Return (X, Y) of the center of cell containing provided text 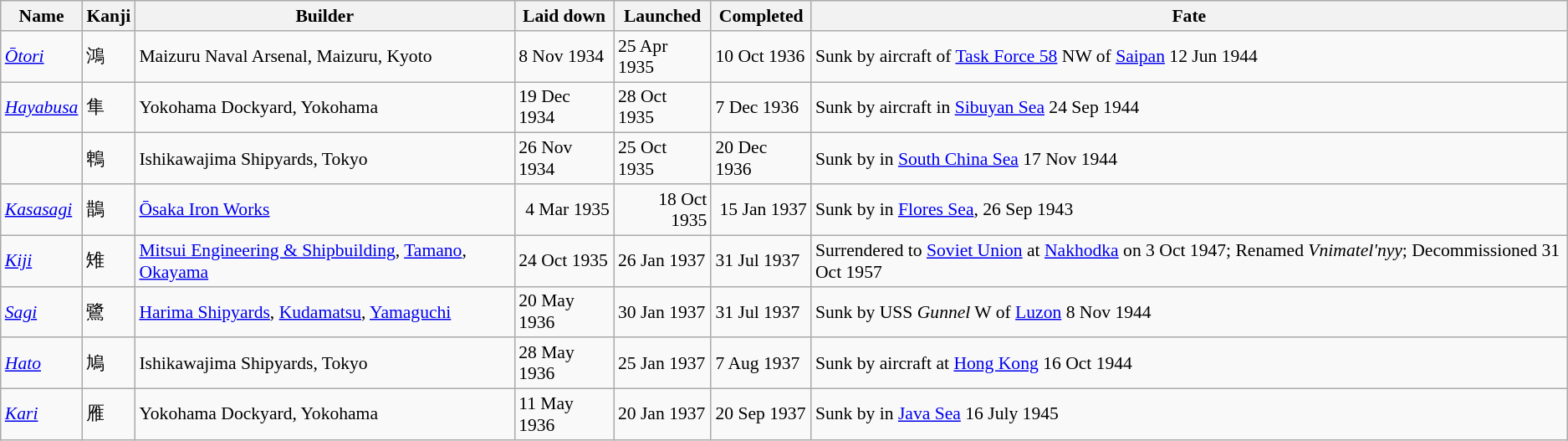
Name (42, 16)
Sagi (42, 311)
Sunk by aircraft of Task Force 58 NW of Saipan 12 Jun 1944 (1189, 57)
15 Jan 1937 (761, 209)
Hayabusa (42, 107)
Maizuru Naval Arsenal, Maizuru, Kyoto (324, 57)
25 Oct 1935 (662, 159)
20 May 1936 (564, 311)
30 Jan 1937 (662, 311)
Harima Shipyards, Kudamatsu, Yamaguchi (324, 311)
4 Mar 1935 (564, 209)
Sunk by in Flores Sea, 26 Sep 1943 (1189, 209)
鳩 (109, 363)
Kasasagi (42, 209)
10 Oct 1936 (761, 57)
Launched (662, 16)
26 Nov 1934 (564, 159)
20 Dec 1936 (761, 159)
鴻 (109, 57)
28 Oct 1935 (662, 107)
26 Jan 1937 (662, 261)
Ōsaka Iron Works (324, 209)
鵲 (109, 209)
25 Jan 1937 (662, 363)
雁 (109, 415)
20 Sep 1937 (761, 415)
Ōtori (42, 57)
11 May 1936 (564, 415)
7 Dec 1936 (761, 107)
Laid down (564, 16)
19 Dec 1934 (564, 107)
Hato (42, 363)
25 Apr 1935 (662, 57)
雉 (109, 261)
鵯 (109, 159)
Fate (1189, 16)
24 Oct 1935 (564, 261)
Builder (324, 16)
Sunk by in South China Sea 17 Nov 1944 (1189, 159)
隼 (109, 107)
Kanji (109, 16)
20 Jan 1937 (662, 415)
Completed (761, 16)
Surrendered to Soviet Union at Nakhodka on 3 Oct 1947; Renamed Vnimatel'nyy; Decommissioned 31 Oct 1957 (1189, 261)
Kiji (42, 261)
鷺 (109, 311)
Sunk by aircraft at Hong Kong 16 Oct 1944 (1189, 363)
Sunk by USS Gunnel W of Luzon 8 Nov 1944 (1189, 311)
Sunk by in Java Sea 16 July 1945 (1189, 415)
8 Nov 1934 (564, 57)
Mitsui Engineering & Shipbuilding, Tamano, Okayama (324, 261)
7 Aug 1937 (761, 363)
18 Oct 1935 (662, 209)
Sunk by aircraft in Sibuyan Sea 24 Sep 1944 (1189, 107)
28 May 1936 (564, 363)
Kari (42, 415)
